Identify which cell holds the provided text, then report its (X, Y) central coordinate. 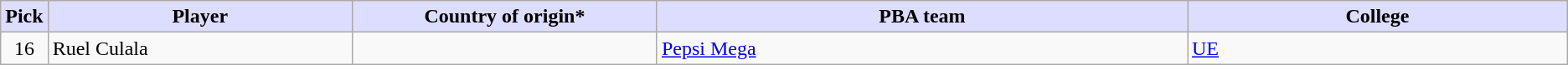
Pick (24, 17)
College (1378, 17)
16 (24, 48)
UE (1378, 48)
PBA team (921, 17)
Country of origin* (504, 17)
Ruel Culala (199, 48)
Pepsi Mega (921, 48)
Player (199, 17)
